Return [X, Y] of the center of cell containing provided text 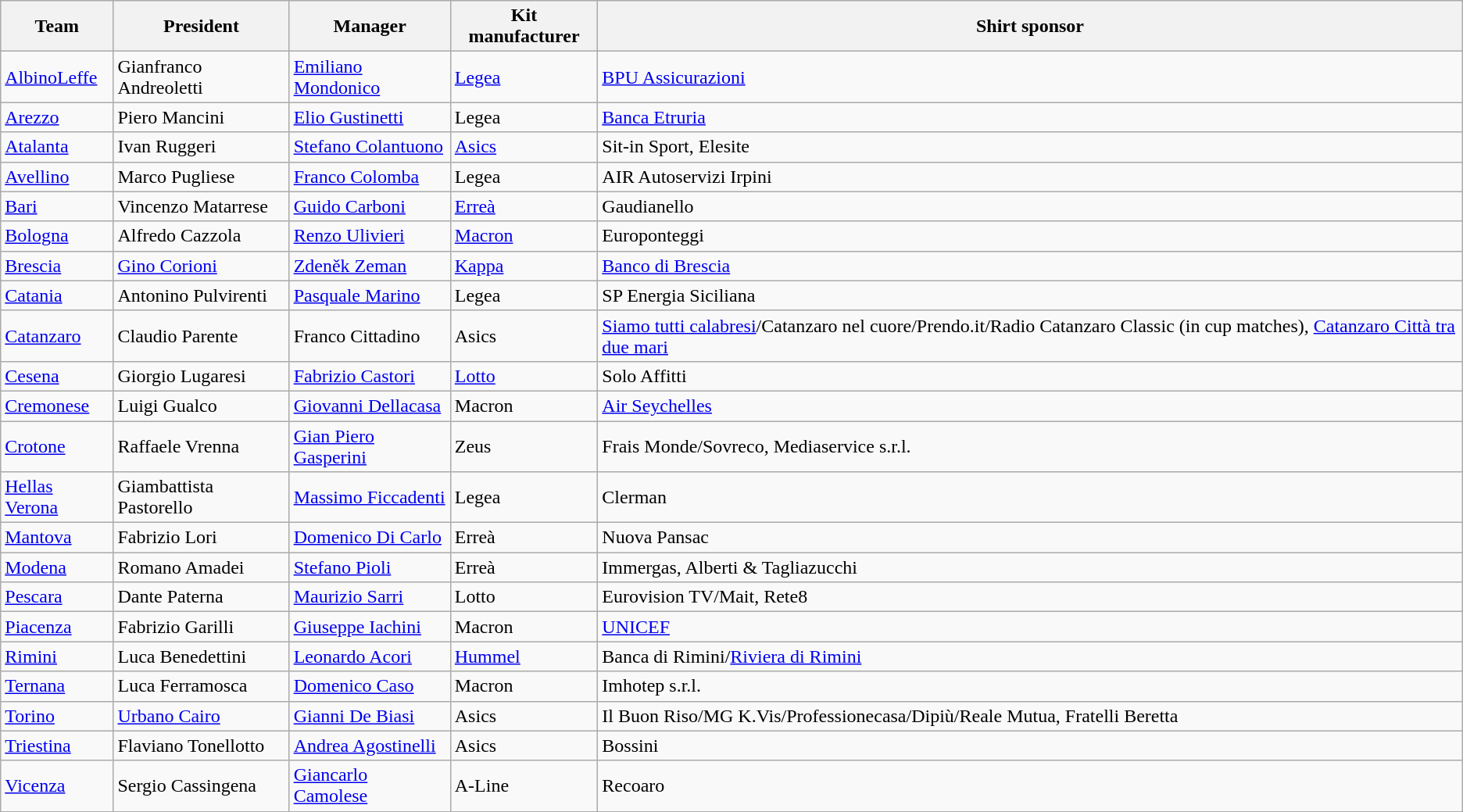
Cesena [57, 376]
Giancarlo Camolese [370, 786]
Sergio Cassingena [202, 786]
Luca Ferramosca [202, 686]
Triestina [57, 746]
President [202, 27]
Giuseppe Iachini [370, 627]
Shirt sponsor [1030, 27]
Cremonese [57, 406]
Team [57, 27]
Banca di Rimini/Riviera di Rimini [1030, 656]
Solo Affitti [1030, 376]
Atalanta [57, 147]
Emiliano Mondonico [370, 77]
Franco Colomba [370, 177]
Manager [370, 27]
Urbano Cairo [202, 716]
Vicenza [57, 786]
Giambattista Pastorello [202, 497]
Rimini [57, 656]
Ternana [57, 686]
Catania [57, 295]
Leonardo Acori [370, 656]
Kappa [524, 266]
Hummel [524, 656]
Fabrizio Castori [370, 376]
Luigi Gualco [202, 406]
Fabrizio Lori [202, 538]
Pasquale Marino [370, 295]
Domenico Di Carlo [370, 538]
Gianfranco Andreoletti [202, 77]
Gino Corioni [202, 266]
Catanzaro [57, 336]
Hellas Verona [57, 497]
Fabrizio Garilli [202, 627]
Piacenza [57, 627]
Zeus [524, 445]
Gianni De Biasi [370, 716]
Kit manufacturer [524, 27]
Air Seychelles [1030, 406]
Domenico Caso [370, 686]
UNICEF [1030, 627]
Romano Amadei [202, 567]
Sit-in Sport, Elesite [1030, 147]
Piero Mancini [202, 117]
Eurovision TV/Mait, Rete8 [1030, 597]
Siamo tutti calabresi/Catanzaro nel cuore/Prendo.it/Radio Catanzaro Classic (in cup matches), Catanzaro Città tra due mari [1030, 336]
Il Buon Riso/MG K.Vis/Professionecasa/Dipiù/Reale Mutua, Fratelli Beretta [1030, 716]
Vincenzo Matarrese [202, 206]
Dante Paterna [202, 597]
Bologna [57, 236]
Guido Carboni [370, 206]
Gaudianello [1030, 206]
Europonteggi [1030, 236]
Banca Etruria [1030, 117]
Clerman [1030, 497]
Renzo Ulivieri [370, 236]
Gian Piero Gasperini [370, 445]
Giovanni Dellacasa [370, 406]
Recoaro [1030, 786]
Flaviano Tonellotto [202, 746]
Antonino Pulvirenti [202, 295]
Frais Monde/Sovreco, Mediaservice s.r.l. [1030, 445]
Arezzo [57, 117]
Pescara [57, 597]
Marco Pugliese [202, 177]
Giorgio Lugaresi [202, 376]
Torino [57, 716]
Nuova Pansac [1030, 538]
Crotone [57, 445]
AIR Autoservizi Irpini [1030, 177]
Avellino [57, 177]
Claudio Parente [202, 336]
Elio Gustinetti [370, 117]
Massimo Ficcadenti [370, 497]
Maurizio Sarri [370, 597]
Immergas, Alberti & Tagliazucchi [1030, 567]
Bossini [1030, 746]
A-Line [524, 786]
Mantova [57, 538]
Franco Cittadino [370, 336]
Modena [57, 567]
Brescia [57, 266]
Bari [57, 206]
Zdeněk Zeman [370, 266]
Ivan Ruggeri [202, 147]
Luca Benedettini [202, 656]
Imhotep s.r.l. [1030, 686]
Alfredo Cazzola [202, 236]
Banco di Brescia [1030, 266]
Stefano Pioli [370, 567]
BPU Assicurazioni [1030, 77]
AlbinoLeffe [57, 77]
SP Energia Siciliana [1030, 295]
Raffaele Vrenna [202, 445]
Andrea Agostinelli [370, 746]
Stefano Colantuono [370, 147]
